Find where the given text appears and provide that cell's center as (X, Y) coordinate. 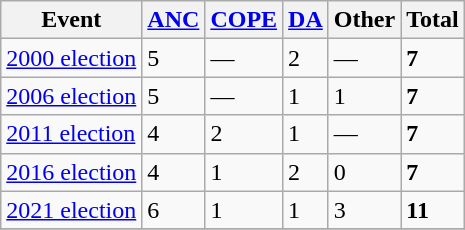
DA (306, 20)
Total (433, 20)
2016 election (72, 172)
Event (72, 20)
COPE (244, 20)
2021 election (72, 210)
Other (364, 20)
2006 election (72, 96)
3 (364, 210)
ANC (174, 20)
0 (364, 172)
2000 election (72, 58)
6 (174, 210)
2011 election (72, 134)
11 (433, 210)
